Identify which cell holds the provided text, then report its [x, y] central coordinate. 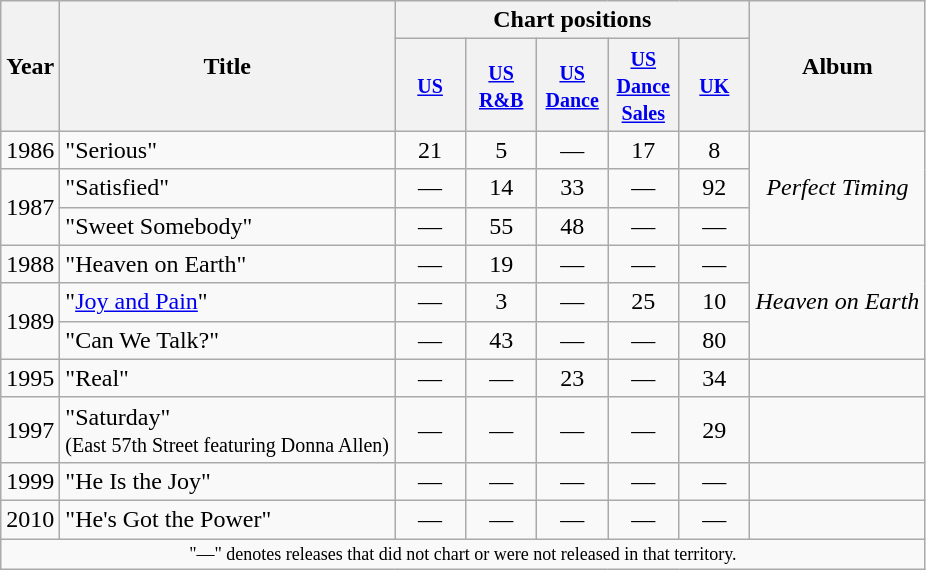
5 [502, 150]
Album [838, 66]
Title [228, 66]
"Saturday" (East 57th Street featuring Donna Allen) [228, 430]
"Satisfied" [228, 188]
25 [644, 302]
Heaven on Earth [838, 302]
80 [714, 340]
UK [714, 85]
US [430, 85]
23 [572, 378]
"Sweet Somebody" [228, 226]
Year [30, 66]
19 [502, 264]
1988 [30, 264]
1987 [30, 207]
"Heaven on Earth" [228, 264]
US R&B [502, 85]
3 [502, 302]
29 [714, 430]
Perfect Timing [838, 188]
55 [502, 226]
1989 [30, 321]
17 [644, 150]
"Can We Talk?" [228, 340]
"Joy and Pain" [228, 302]
"—" denotes releases that did not chart or were not released in that territory. [463, 554]
10 [714, 302]
"He's Got the Power" [228, 519]
1997 [30, 430]
1999 [30, 481]
US Dance [572, 85]
34 [714, 378]
1995 [30, 378]
8 [714, 150]
Chart positions [572, 20]
"Serious" [228, 150]
48 [572, 226]
1986 [30, 150]
92 [714, 188]
21 [430, 150]
33 [572, 188]
2010 [30, 519]
"He Is the Joy" [228, 481]
US Dance Sales [644, 85]
"Real" [228, 378]
14 [502, 188]
43 [502, 340]
